Find where the given text appears and provide that cell's center as (X, Y) coordinate. 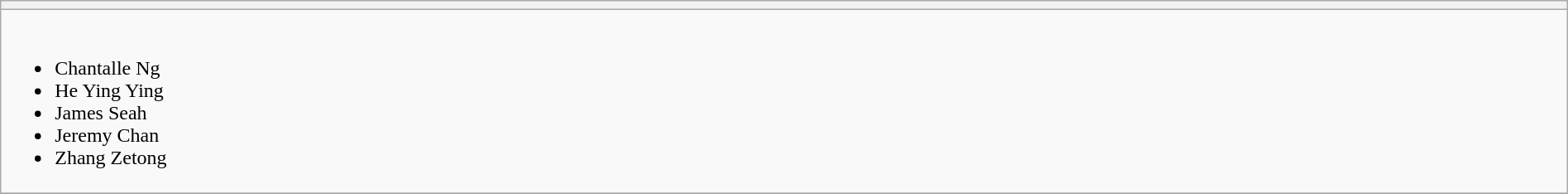
Chantalle NgHe Ying YingJames SeahJeremy ChanZhang Zetong (784, 101)
